Pinpoint the cell where the given text exists, returning its (X, Y) midpoint coordinate. 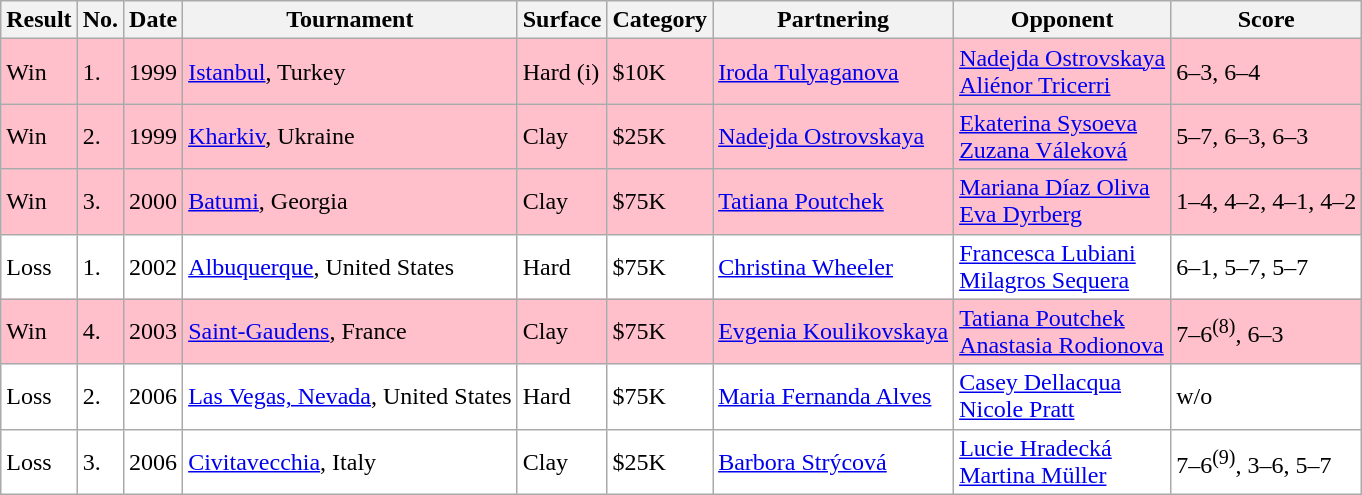
Kharkiv, Ukraine (350, 136)
6–1, 5–7, 5–7 (1266, 266)
Category (660, 20)
Civitavecchia, Italy (350, 462)
Albuquerque, United States (350, 266)
Result (39, 20)
Casey Dellacqua Nicole Pratt (1062, 396)
$10K (660, 72)
Tournament (350, 20)
Score (1266, 20)
Barbora Strýcová (834, 462)
5–7, 6–3, 6–3 (1266, 136)
Batumi, Georgia (350, 202)
Iroda Tulyaganova (834, 72)
Lucie Hradecká Martina Müller (1062, 462)
Tatiana Poutchek Anastasia Rodionova (1062, 332)
2003 (154, 332)
Saint-Gaudens, France (350, 332)
Christina Wheeler (834, 266)
Opponent (1062, 20)
7–6(9), 3–6, 5–7 (1266, 462)
7–6(8), 6–3 (1266, 332)
Hard (i) (562, 72)
No. (100, 20)
Istanbul, Turkey (350, 72)
Nadejda Ostrovskaya (834, 136)
6–3, 6–4 (1266, 72)
Date (154, 20)
Tatiana Poutchek (834, 202)
4. (100, 332)
Las Vegas, Nevada, United States (350, 396)
Maria Fernanda Alves (834, 396)
Evgenia Koulikovskaya (834, 332)
Nadejda Ostrovskaya Aliénor Tricerri (1062, 72)
Ekaterina Sysoeva Zuzana Váleková (1062, 136)
Partnering (834, 20)
1–4, 4–2, 4–1, 4–2 (1266, 202)
2000 (154, 202)
Francesca Lubiani Milagros Sequera (1062, 266)
2002 (154, 266)
w/o (1266, 396)
Mariana Díaz Oliva Eva Dyrberg (1062, 202)
Surface (562, 20)
